For the text-containing cell, return its midpoint in (X, Y) coordinate format. 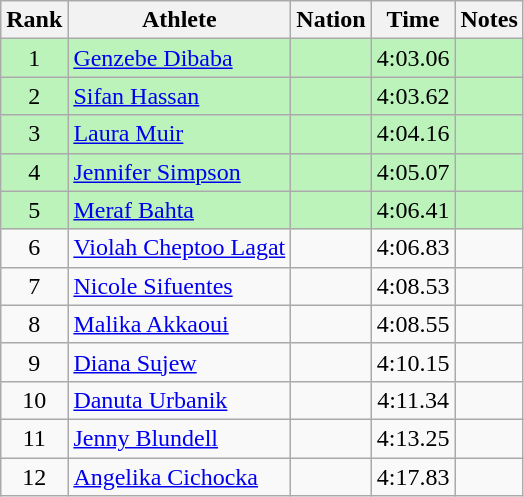
Athlete (180, 20)
4:11.34 (413, 400)
Laura Muir (180, 134)
Danuta Urbanik (180, 400)
Nicole Sifuentes (180, 286)
5 (34, 210)
10 (34, 400)
2 (34, 96)
Angelika Cichocka (180, 477)
4:03.06 (413, 58)
Rank (34, 20)
Sifan Hassan (180, 96)
4:17.83 (413, 477)
6 (34, 248)
4:08.55 (413, 324)
4 (34, 172)
Jennifer Simpson (180, 172)
3 (34, 134)
4:08.53 (413, 286)
Violah Cheptoo Lagat (180, 248)
Diana Sujew (180, 362)
4:03.62 (413, 96)
9 (34, 362)
4:06.83 (413, 248)
Malika Akkaoui (180, 324)
12 (34, 477)
11 (34, 438)
1 (34, 58)
4:13.25 (413, 438)
Nation (331, 20)
7 (34, 286)
Jenny Blundell (180, 438)
Notes (489, 20)
Time (413, 20)
4:10.15 (413, 362)
Genzebe Dibaba (180, 58)
Meraf Bahta (180, 210)
4:04.16 (413, 134)
4:06.41 (413, 210)
4:05.07 (413, 172)
8 (34, 324)
